Scan for the cell matching the given text and deliver its (x, y) coordinate at center. 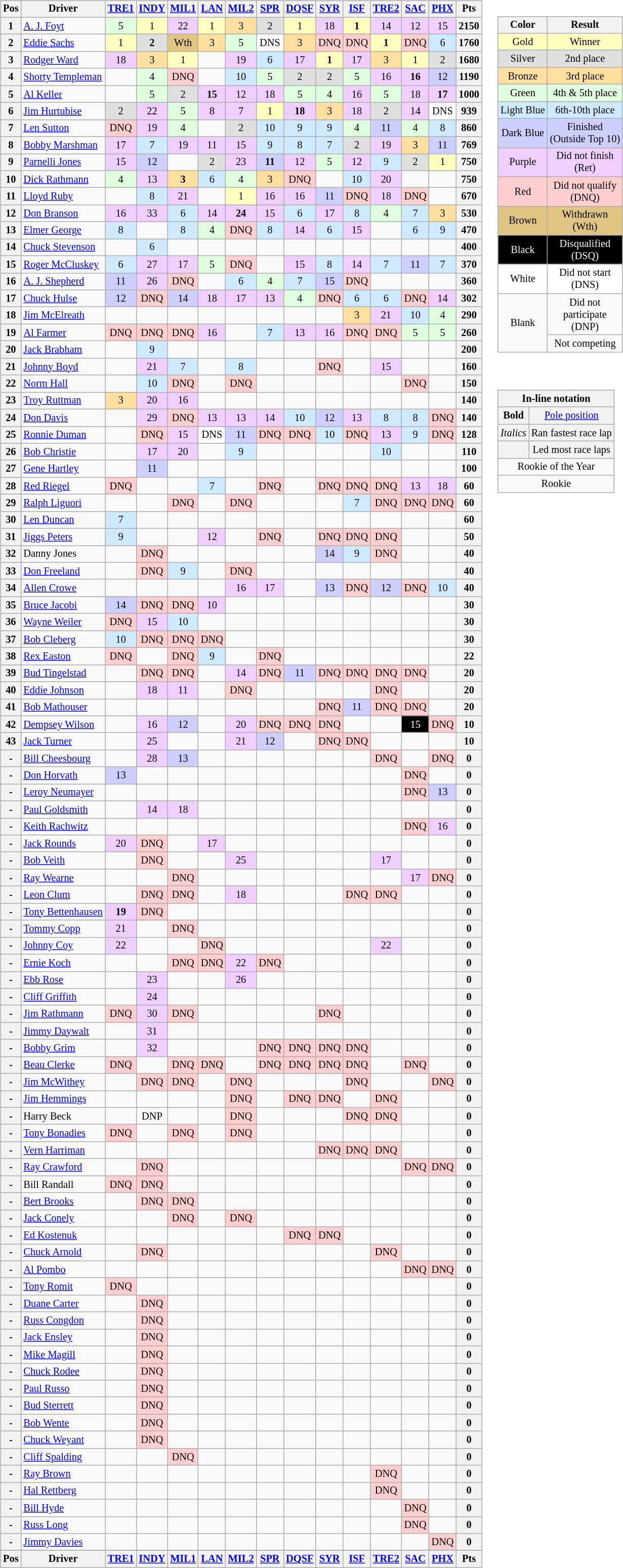
Chuck Weyant (63, 1440)
Winner (585, 42)
Brown (522, 221)
Ray Crawford (63, 1167)
A. J. Shepherd (63, 281)
Jack Turner (63, 741)
Keith Rachwitz (63, 827)
100 (469, 469)
34 (11, 588)
Jimmy Daywalt (63, 1031)
39 (11, 673)
Bill Randall (63, 1184)
Rookie of the Year (556, 467)
128 (469, 435)
110 (469, 452)
Silver (522, 59)
769 (469, 145)
670 (469, 196)
Len Sutton (63, 128)
530 (469, 214)
470 (469, 230)
Tony Romit (63, 1287)
Russ Congdon (63, 1321)
35 (11, 605)
Bruce Jacobi (63, 605)
Bill Hyde (63, 1508)
Ray Brown (63, 1474)
41 (11, 708)
Led most race laps (572, 450)
200 (469, 350)
Jack Conely (63, 1218)
2150 (469, 26)
290 (469, 315)
Dick Rathmann (63, 179)
860 (469, 128)
Tony Bonadies (63, 1133)
360 (469, 281)
Bobby Marshman (63, 145)
Bold (513, 416)
Don Horvath (63, 775)
Al Farmer (63, 333)
Bud Sterrett (63, 1406)
400 (469, 247)
2nd place (585, 59)
Color (522, 25)
Rookie (556, 484)
302 (469, 299)
Jack Brabham (63, 350)
Green (522, 93)
Red Riegel (63, 486)
Eddie Johnson (63, 690)
50 (469, 537)
37 (11, 639)
150 (469, 384)
Cliff Griffith (63, 997)
Shorty Templeman (63, 77)
Troy Ruttman (63, 401)
Dark Blue (522, 133)
Jim Hemmings (63, 1099)
Al Keller (63, 94)
1190 (469, 77)
Paul Russo (63, 1389)
DNP (152, 1116)
Parnelli Jones (63, 162)
Ed Kostenuk (63, 1235)
Did not qualify(DNQ) (585, 191)
Norm Hall (63, 384)
Ebb Rose (63, 980)
Ralph Liguori (63, 503)
Bronze (522, 76)
Dempsey Wilson (63, 724)
Blank (522, 323)
Rodger Ward (63, 60)
Jiggs Peters (63, 537)
Italics (513, 433)
Eddie Sachs (63, 43)
Jack Ensley (63, 1338)
Bob Veith (63, 860)
Bobby Grim (63, 1048)
Bill Cheesbourg (63, 759)
370 (469, 264)
Did notparticipate(DNP) (585, 314)
Harry Beck (63, 1116)
Rex Easton (63, 656)
Chuck Stevenson (63, 247)
Russ Long (63, 1525)
Paul Goldsmith (63, 809)
Len Duncan (63, 520)
4th & 5th place (585, 93)
Ran fastest race lap (572, 433)
Purple (522, 162)
Did not finish(Ret) (585, 162)
1760 (469, 43)
Light Blue (522, 110)
3rd place (585, 76)
Jimmy Davies (63, 1542)
Finished(Outside Top 10) (585, 133)
Jim McElreath (63, 315)
Black (522, 250)
Roger McCluskey (63, 264)
Ray Wearne (63, 878)
43 (11, 741)
Elmer George (63, 230)
38 (11, 656)
White (522, 279)
Allen Crowe (63, 588)
Vern Harriman (63, 1150)
260 (469, 333)
Mike Magill (63, 1354)
Bob Christie (63, 452)
Jack Rounds (63, 844)
Jim Rathmann (63, 1014)
Disqualified(DSQ) (585, 250)
6th-10th place (585, 110)
Don Freeland (63, 571)
Bert Brooks (63, 1202)
Withdrawn(Wth) (585, 221)
Don Branson (63, 214)
Wth (183, 43)
36 (11, 622)
In-line notation (556, 399)
Cliff Spalding (63, 1457)
Don Davis (63, 418)
Wayne Weiler (63, 622)
Chuck Arnold (63, 1253)
Ronnie Duman (63, 435)
Hal Rettberg (63, 1491)
Tony Bettenhausen (63, 912)
Tommy Copp (63, 929)
Bob Cleberg (63, 639)
Not competing (585, 344)
Johnny Boyd (63, 366)
Bob Mathouser (63, 708)
Jim Hurtubise (63, 111)
42 (11, 724)
Al Pombo (63, 1269)
Pole position (572, 416)
Beau Clerke (63, 1065)
Result (585, 25)
Gold (522, 42)
Did not start(DNS) (585, 279)
Chuck Hulse (63, 299)
Lloyd Ruby (63, 196)
Leon Clum (63, 895)
160 (469, 366)
Chuck Rodee (63, 1372)
Bob Wente (63, 1423)
939 (469, 111)
A. J. Foyt (63, 26)
Leroy Neumayer (63, 793)
1680 (469, 60)
Gene Hartley (63, 469)
Duane Carter (63, 1304)
Bud Tingelstad (63, 673)
Red (522, 191)
Ernie Koch (63, 963)
1000 (469, 94)
Johnny Coy (63, 946)
Jim McWithey (63, 1082)
Danny Jones (63, 554)
